Search for the cell housing the specified text and yield its (X, Y) center coordinate. 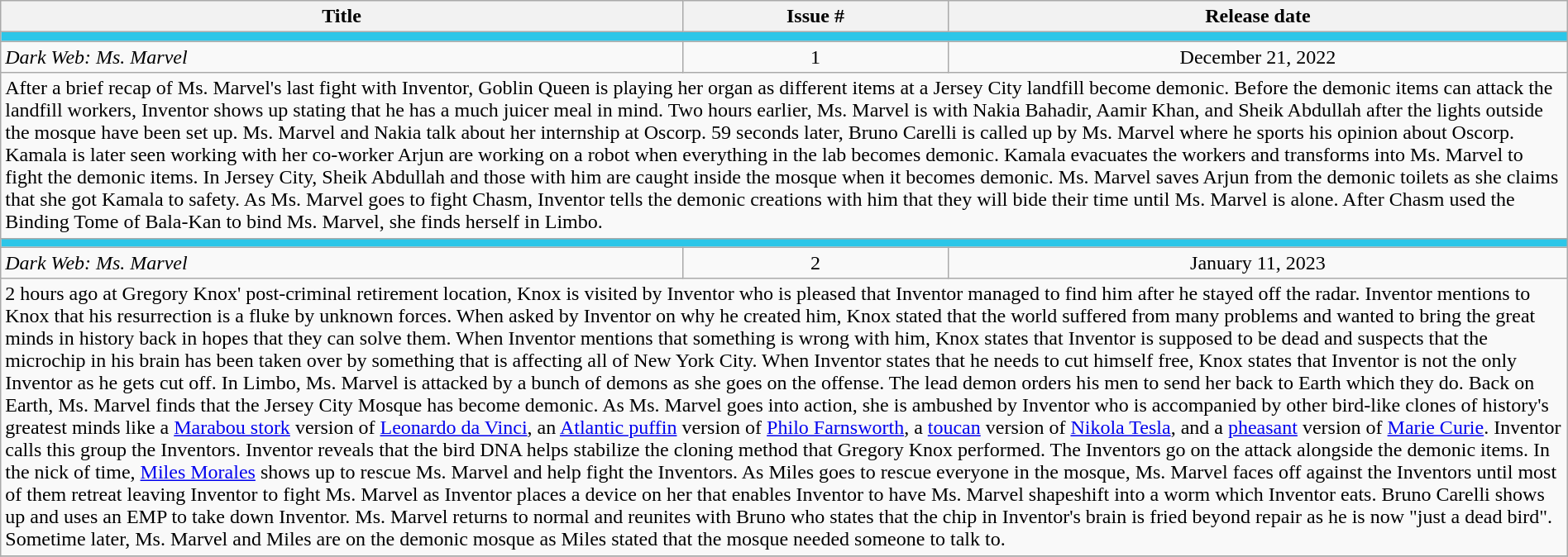
December 21, 2022 (1259, 57)
Issue # (815, 17)
January 11, 2023 (1259, 263)
1 (815, 57)
2 (815, 263)
Release date (1259, 17)
Title (342, 17)
